Extract the (X, Y) coordinate from the center of the cell holding the provided text.  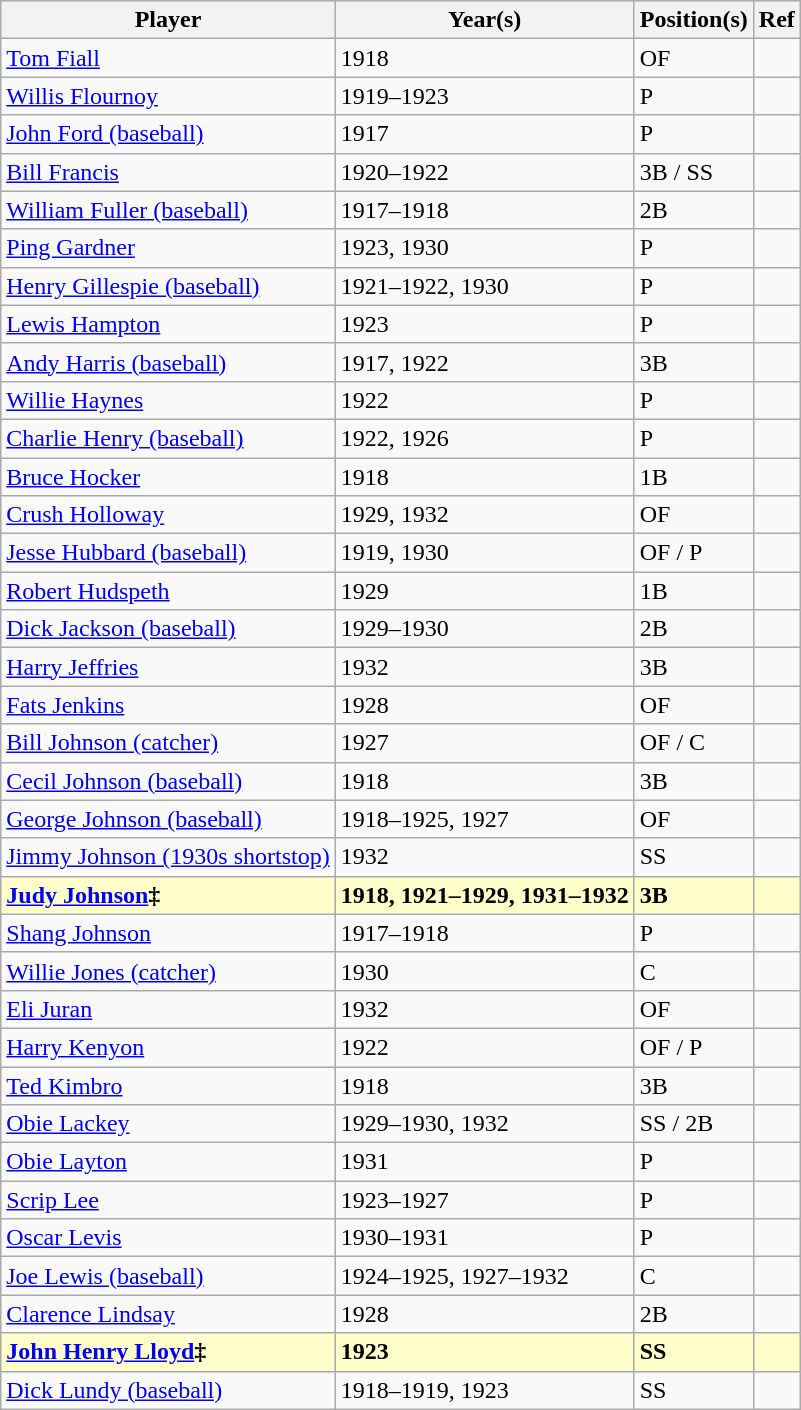
Henry Gillespie (baseball) (168, 286)
Lewis Hampton (168, 324)
SS / 2B (694, 1124)
Dick Lundy (baseball) (168, 1390)
1923–1927 (484, 1200)
Oscar Levis (168, 1238)
1918, 1921–1929, 1931–1932 (484, 895)
Player (168, 20)
Dick Jackson (baseball) (168, 629)
1917 (484, 134)
Judy Johnson‡ (168, 895)
Willie Haynes (168, 400)
1918–1919, 1923 (484, 1390)
1930–1931 (484, 1238)
Willie Jones (catcher) (168, 971)
1924–1925, 1927–1932 (484, 1276)
Jesse Hubbard (baseball) (168, 553)
Obie Layton (168, 1162)
Year(s) (484, 20)
OF / C (694, 743)
1917, 1922 (484, 362)
1919, 1930 (484, 553)
Joe Lewis (baseball) (168, 1276)
3B / SS (694, 172)
1923, 1930 (484, 248)
1927 (484, 743)
1930 (484, 971)
Shang Johnson (168, 933)
John Ford (baseball) (168, 134)
Obie Lackey (168, 1124)
Charlie Henry (baseball) (168, 438)
1931 (484, 1162)
Fats Jenkins (168, 705)
Ping Gardner (168, 248)
William Fuller (baseball) (168, 210)
Ref (776, 20)
1921–1922, 1930 (484, 286)
1929–1930 (484, 629)
Bruce Hocker (168, 477)
Clarence Lindsay (168, 1314)
1920–1922 (484, 172)
1929 (484, 591)
Scrip Lee (168, 1200)
Cecil Johnson (baseball) (168, 781)
George Johnson (baseball) (168, 819)
1918–1925, 1927 (484, 819)
Willis Flournoy (168, 96)
Harry Kenyon (168, 1047)
Eli Juran (168, 1009)
Bill Francis (168, 172)
Position(s) (694, 20)
1922, 1926 (484, 438)
John Henry Lloyd‡ (168, 1352)
Harry Jeffries (168, 667)
Robert Hudspeth (168, 591)
1929–1930, 1932 (484, 1124)
Bill Johnson (catcher) (168, 743)
Andy Harris (baseball) (168, 362)
1929, 1932 (484, 515)
Ted Kimbro (168, 1085)
Crush Holloway (168, 515)
Jimmy Johnson (1930s shortstop) (168, 857)
Tom Fiall (168, 58)
1919–1923 (484, 96)
